For the text-containing cell, return its midpoint in [X, Y] coordinate format. 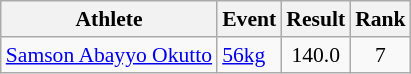
Rank [380, 19]
Event [249, 19]
56kg [249, 55]
140.0 [316, 55]
Athlete [109, 19]
Result [316, 19]
Samson Abayyo Okutto [109, 55]
7 [380, 55]
